Search for the cell housing the specified text and yield its (x, y) center coordinate. 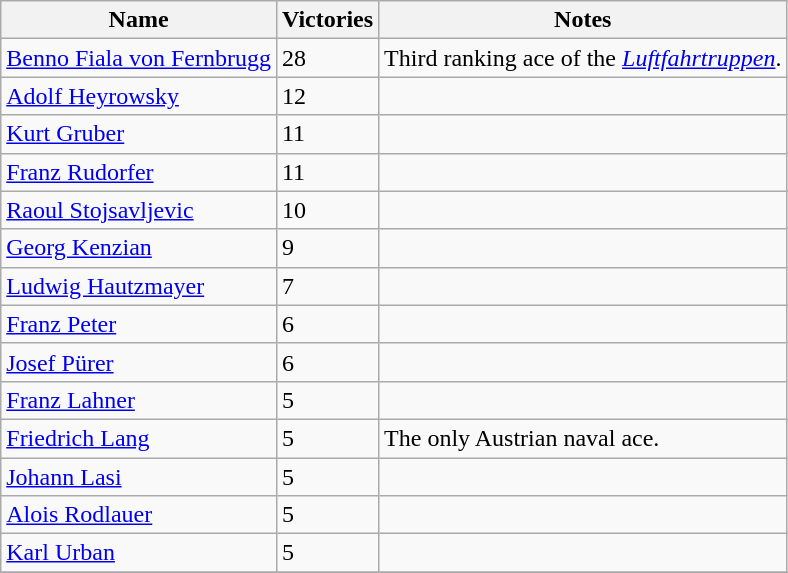
Third ranking ace of the Luftfahrtruppen. (583, 58)
Ludwig Hautzmayer (139, 286)
Friedrich Lang (139, 438)
7 (327, 286)
Name (139, 20)
Franz Peter (139, 324)
28 (327, 58)
10 (327, 210)
Benno Fiala von Fernbrugg (139, 58)
The only Austrian naval ace. (583, 438)
Johann Lasi (139, 477)
Notes (583, 20)
Raoul Stojsavljevic (139, 210)
Alois Rodlauer (139, 515)
Kurt Gruber (139, 134)
Adolf Heyrowsky (139, 96)
Victories (327, 20)
Franz Lahner (139, 400)
Josef Pürer (139, 362)
12 (327, 96)
9 (327, 248)
Franz Rudorfer (139, 172)
Karl Urban (139, 553)
Georg Kenzian (139, 248)
